Scan for the cell matching the given text and deliver its [X, Y] coordinate at center. 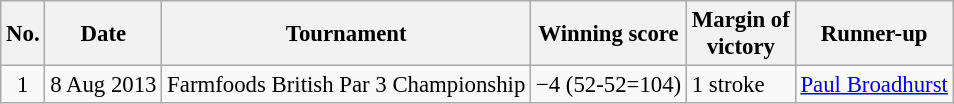
Paul Broadhurst [874, 85]
1 stroke [740, 85]
Farmfoods British Par 3 Championship [346, 85]
−4 (52-52=104) [609, 85]
Runner-up [874, 34]
Margin ofvictory [740, 34]
8 Aug 2013 [104, 85]
1 [23, 85]
No. [23, 34]
Date [104, 34]
Tournament [346, 34]
Winning score [609, 34]
